Provide the (x, y) coordinate of the cell's center where the given text is located.  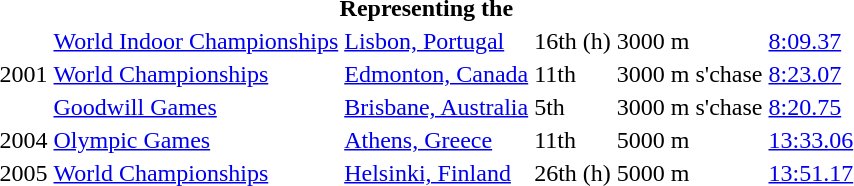
16th (h) (573, 41)
Olympic Games (196, 140)
Athens, Greece (436, 140)
Brisbane, Australia (436, 107)
5000 m (690, 140)
Edmonton, Canada (436, 74)
Lisbon, Portugal (436, 41)
3000 m (690, 41)
5th (573, 107)
World Indoor Championships (196, 41)
Goodwill Games (196, 107)
World Championships (196, 74)
